Detect which cell encompasses the target text, then output its [X, Y] center coordinate. 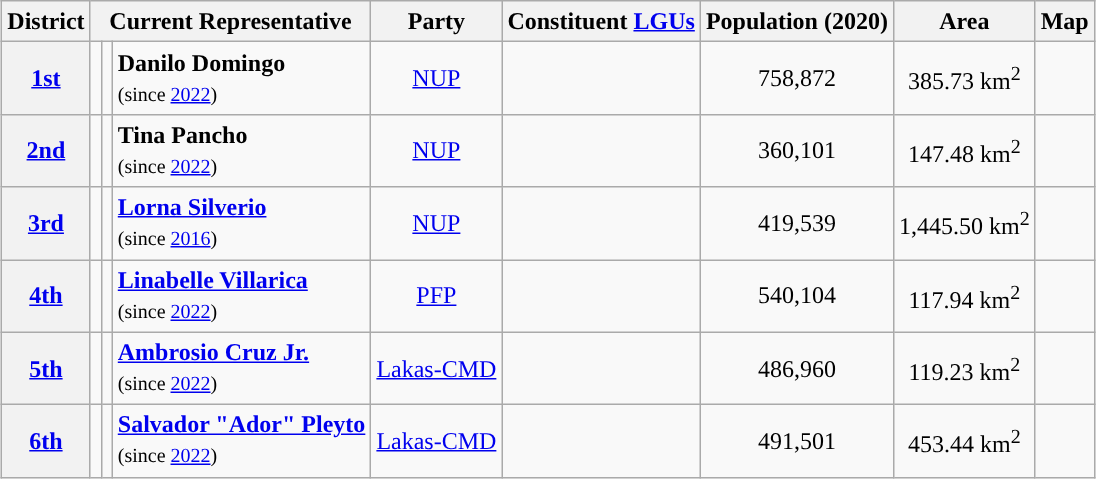
147.48 km2 [964, 150]
117.94 km2 [964, 296]
540,104 [796, 296]
Salvador "Ador" Pleyto(since 2022) [242, 442]
4th [46, 296]
Linabelle Villarica(since 2022) [242, 296]
1,445.50 km2 [964, 224]
Danilo Domingo(since 2022) [242, 78]
758,872 [796, 78]
5th [46, 368]
486,960 [796, 368]
Lorna Silverio(since 2016) [242, 224]
419,539 [796, 224]
1st [46, 78]
Current Representative [230, 22]
3rd [46, 224]
Tina Pancho(since 2022) [242, 150]
385.73 km2 [964, 78]
360,101 [796, 150]
Constituent LGUs [601, 22]
Population (2020) [796, 22]
Area [964, 22]
2nd [46, 150]
PFP [436, 296]
Party [436, 22]
6th [46, 442]
Map [1064, 22]
491,501 [796, 442]
District [46, 22]
119.23 km2 [964, 368]
Ambrosio Cruz Jr.(since 2022) [242, 368]
453.44 km2 [964, 442]
